Locate the cell with the specified text and output its [X, Y] center coordinate. 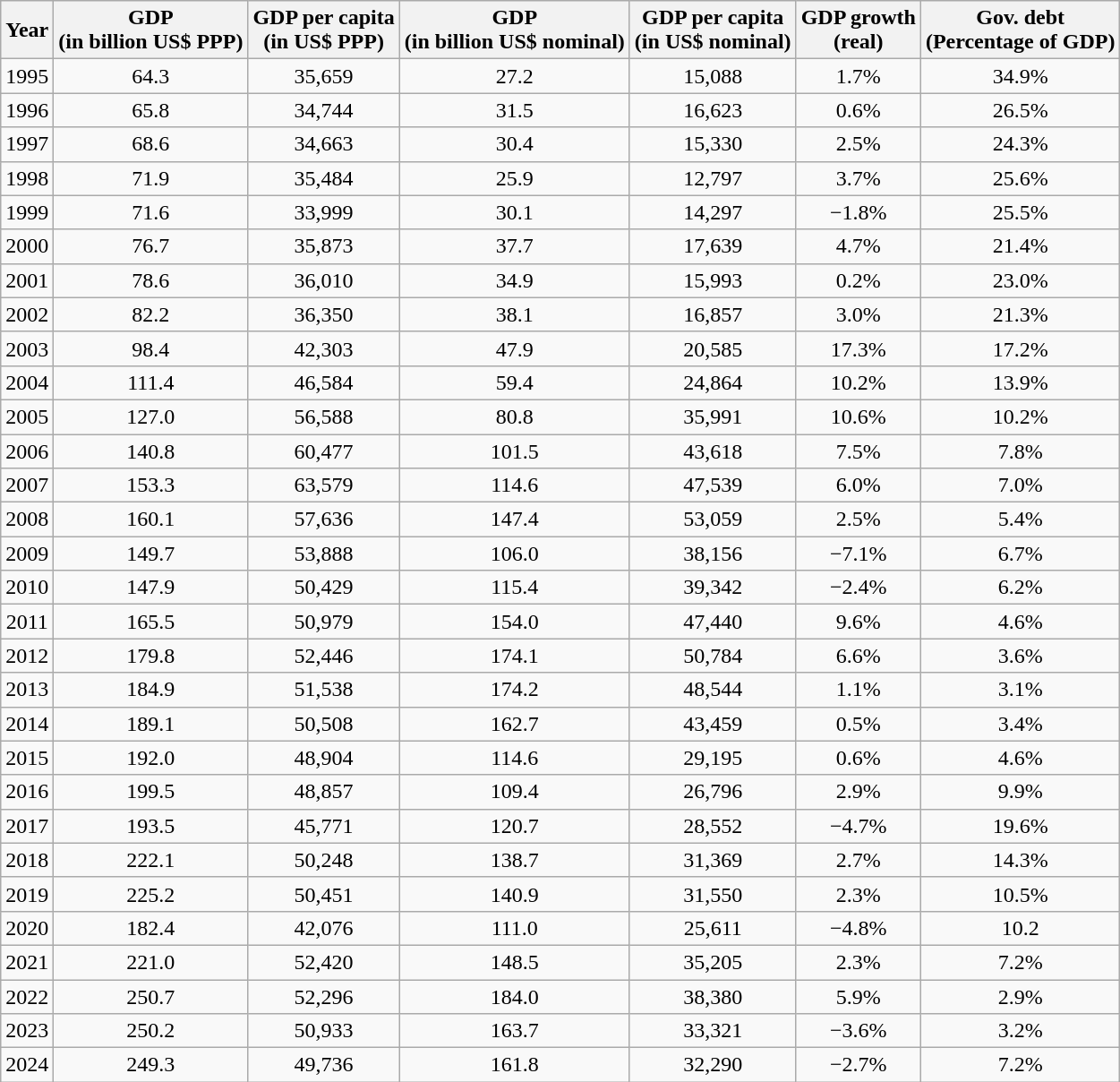
15,330 [713, 144]
1.1% [858, 690]
−2.7% [858, 1065]
3.0% [858, 314]
10.6% [858, 416]
36,350 [324, 314]
153.3 [150, 485]
GDP(in billion US$ nominal) [514, 30]
5.9% [858, 997]
47.9 [514, 348]
38,380 [713, 997]
GDP per capita(in US$ nominal) [713, 30]
80.8 [514, 416]
76.7 [150, 246]
2020 [27, 928]
147.9 [150, 588]
27.2 [514, 76]
64.3 [150, 76]
6.6% [858, 656]
2002 [27, 314]
10.2 [1021, 928]
52,420 [324, 962]
115.4 [514, 588]
82.2 [150, 314]
52,446 [324, 656]
63,579 [324, 485]
0.2% [858, 280]
149.7 [150, 554]
6.7% [1021, 554]
3.4% [1021, 724]
13.9% [1021, 382]
184.9 [150, 690]
14.3% [1021, 860]
2003 [27, 348]
127.0 [150, 416]
1.7% [858, 76]
3.1% [1021, 690]
199.5 [150, 792]
39,342 [713, 588]
6.0% [858, 485]
35,873 [324, 246]
51,538 [324, 690]
189.1 [150, 724]
2014 [27, 724]
9.6% [858, 622]
140.8 [150, 451]
78.6 [150, 280]
10.5% [1021, 894]
28,552 [713, 826]
37.7 [514, 246]
19.6% [1021, 826]
2000 [27, 246]
71.6 [150, 212]
Year [27, 30]
32,290 [713, 1065]
25.9 [514, 178]
0.5% [858, 724]
50,933 [324, 1031]
65.8 [150, 110]
2007 [27, 485]
21.4% [1021, 246]
250.7 [150, 997]
25.5% [1021, 212]
48,544 [713, 690]
1995 [27, 76]
174.1 [514, 656]
GDP growth(real) [858, 30]
48,857 [324, 792]
3.7% [858, 178]
47,539 [713, 485]
35,484 [324, 178]
101.5 [514, 451]
50,784 [713, 656]
−1.8% [858, 212]
25,611 [713, 928]
31,550 [713, 894]
98.4 [150, 348]
2024 [27, 1065]
3.6% [1021, 656]
160.1 [150, 520]
148.5 [514, 962]
24,864 [713, 382]
15,993 [713, 280]
1996 [27, 110]
46,584 [324, 382]
57,636 [324, 520]
45,771 [324, 826]
50,979 [324, 622]
14,297 [713, 212]
2010 [27, 588]
7.8% [1021, 451]
20,585 [713, 348]
35,659 [324, 76]
1997 [27, 144]
120.7 [514, 826]
34,663 [324, 144]
42,303 [324, 348]
140.9 [514, 894]
182.4 [150, 928]
21.3% [1021, 314]
7.0% [1021, 485]
−4.8% [858, 928]
1999 [27, 212]
2023 [27, 1031]
25.6% [1021, 178]
35,205 [713, 962]
221.0 [150, 962]
53,059 [713, 520]
50,451 [324, 894]
165.5 [150, 622]
49,736 [324, 1065]
5.4% [1021, 520]
38,156 [713, 554]
48,904 [324, 758]
34.9 [514, 280]
2016 [27, 792]
2001 [27, 280]
15,088 [713, 76]
23.0% [1021, 280]
161.8 [514, 1065]
2011 [27, 622]
111.0 [514, 928]
50,508 [324, 724]
7.5% [858, 451]
12,797 [713, 178]
26,796 [713, 792]
193.5 [150, 826]
2009 [27, 554]
2022 [27, 997]
2018 [27, 860]
50,429 [324, 588]
42,076 [324, 928]
30.1 [514, 212]
33,999 [324, 212]
GDP per capita(in US$ PPP) [324, 30]
31,369 [713, 860]
35,991 [713, 416]
109.4 [514, 792]
−2.4% [858, 588]
−7.1% [858, 554]
43,459 [713, 724]
26.5% [1021, 110]
17,639 [713, 246]
53,888 [324, 554]
−3.6% [858, 1031]
Gov. debt(Percentage of GDP) [1021, 30]
2006 [27, 451]
9.9% [1021, 792]
2004 [27, 382]
163.7 [514, 1031]
71.9 [150, 178]
111.4 [150, 382]
4.7% [858, 246]
56,588 [324, 416]
2005 [27, 416]
222.1 [150, 860]
2019 [27, 894]
3.2% [1021, 1031]
GDP(in billion US$ PPP) [150, 30]
24.3% [1021, 144]
47,440 [713, 622]
138.7 [514, 860]
250.2 [150, 1031]
179.8 [150, 656]
30.4 [514, 144]
33,321 [713, 1031]
2013 [27, 690]
−4.7% [858, 826]
249.3 [150, 1065]
68.6 [150, 144]
34,744 [324, 110]
184.0 [514, 997]
2015 [27, 758]
16,623 [713, 110]
2008 [27, 520]
50,248 [324, 860]
2021 [27, 962]
60,477 [324, 451]
31.5 [514, 110]
192.0 [150, 758]
17.2% [1021, 348]
154.0 [514, 622]
6.2% [1021, 588]
225.2 [150, 894]
38.1 [514, 314]
106.0 [514, 554]
59.4 [514, 382]
174.2 [514, 690]
1998 [27, 178]
52,296 [324, 997]
36,010 [324, 280]
147.4 [514, 520]
2012 [27, 656]
17.3% [858, 348]
162.7 [514, 724]
29,195 [713, 758]
43,618 [713, 451]
2.7% [858, 860]
2017 [27, 826]
16,857 [713, 314]
34.9% [1021, 76]
